Return the [x, y] coordinate for the center point of the cell that contains the specified text.  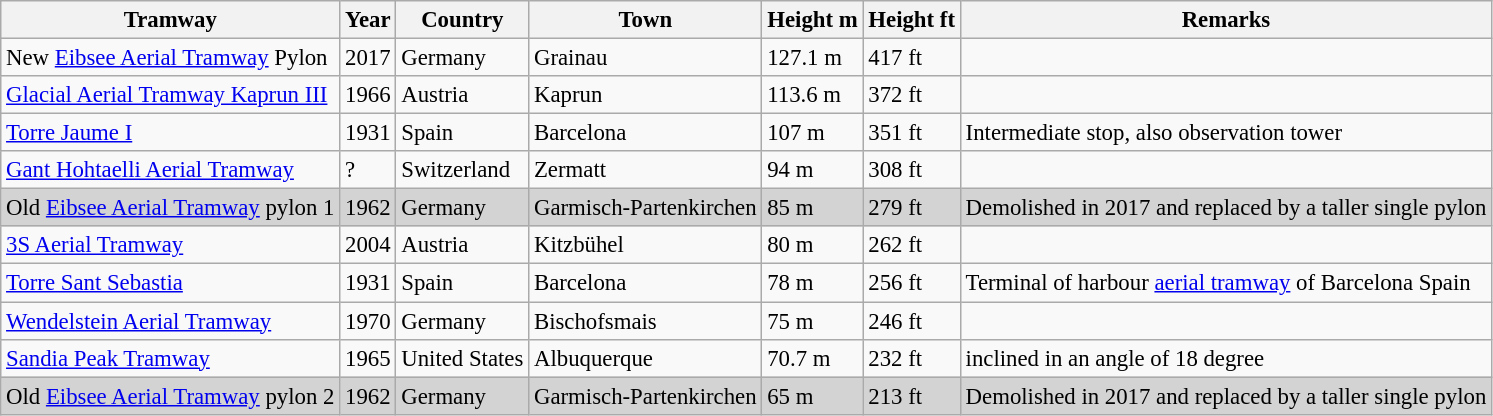
Zermatt [646, 170]
Torre Sant Sebastia [170, 283]
Kitzbühel [646, 245]
279 ft [912, 208]
1966 [368, 95]
Town [646, 20]
Year [368, 20]
Wendelstein Aerial Tramway [170, 321]
65 m [812, 396]
417 ft [912, 58]
107 m [812, 133]
262 ft [912, 245]
372 ft [912, 95]
256 ft [912, 283]
United States [462, 358]
351 ft [912, 133]
3S Aerial Tramway [170, 245]
80 m [812, 245]
Tramway [170, 20]
Height m [812, 20]
Country [462, 20]
Terminal of harbour aerial tramway of Barcelona Spain [1226, 283]
1965 [368, 358]
Torre Jaume I [170, 133]
Old Eibsee Aerial Tramway pylon 2 [170, 396]
2004 [368, 245]
246 ft [912, 321]
Remarks [1226, 20]
Intermediate stop, also observation tower [1226, 133]
75 m [812, 321]
Glacial Aerial Tramway Kaprun III [170, 95]
Kaprun [646, 95]
94 m [812, 170]
inclined in an angle of 18 degree [1226, 358]
85 m [812, 208]
70.7 m [812, 358]
Switzerland [462, 170]
232 ft [912, 358]
Gant Hohtaelli Aerial Tramway [170, 170]
Grainau [646, 58]
Albuquerque [646, 358]
127.1 m [812, 58]
New Eibsee Aerial Tramway Pylon [170, 58]
? [368, 170]
Old Eibsee Aerial Tramway pylon 1 [170, 208]
Sandia Peak Tramway [170, 358]
213 ft [912, 396]
Height ft [912, 20]
113.6 m [812, 95]
Bischofsmais [646, 321]
78 m [812, 283]
2017 [368, 58]
308 ft [912, 170]
1970 [368, 321]
